Pinpoint the cell where the given text exists, returning its (X, Y) midpoint coordinate. 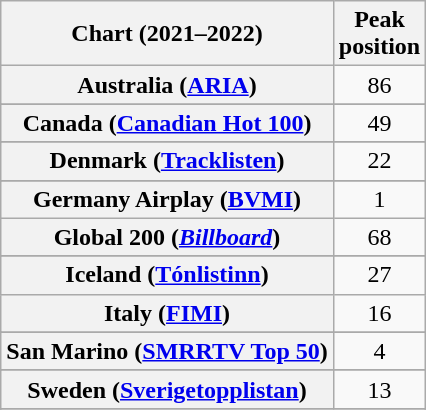
4 (379, 351)
68 (379, 237)
1 (379, 199)
49 (379, 123)
86 (379, 85)
Denmark (Tracklisten) (168, 161)
Canada (Canadian Hot 100) (168, 123)
27 (379, 275)
Peakposition (379, 34)
22 (379, 161)
Germany Airplay (BVMI) (168, 199)
Global 200 (Billboard) (168, 237)
16 (379, 313)
San Marino (SMRRTV Top 50) (168, 351)
13 (379, 389)
Italy (FIMI) (168, 313)
Australia (ARIA) (168, 85)
Iceland (Tónlistinn) (168, 275)
Sweden (Sverigetopplistan) (168, 389)
Chart (2021–2022) (168, 34)
